Identify which cell holds the provided text, then report its [x, y] central coordinate. 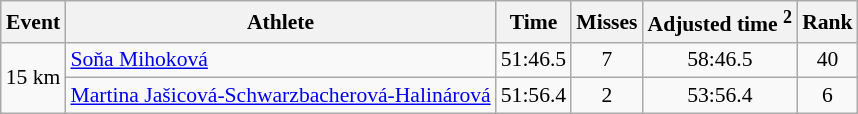
Rank [828, 22]
Event [34, 22]
Soňa Mihoková [280, 60]
15 km [34, 78]
40 [828, 60]
Adjusted time 2 [720, 22]
7 [606, 60]
Martina Jašicová-Schwarzbacherová-Halinárová [280, 96]
Athlete [280, 22]
58:46.5 [720, 60]
51:56.4 [534, 96]
53:56.4 [720, 96]
6 [828, 96]
Time [534, 22]
2 [606, 96]
51:46.5 [534, 60]
Misses [606, 22]
